Search for the cell housing the specified text and yield its (X, Y) center coordinate. 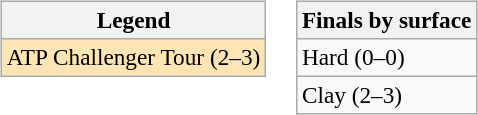
Clay (2–3) (387, 95)
ATP Challenger Tour (2–3) (133, 57)
Legend (133, 20)
Hard (0–0) (387, 57)
Finals by surface (387, 20)
